For the text-containing cell, return its midpoint in (x, y) coordinate format. 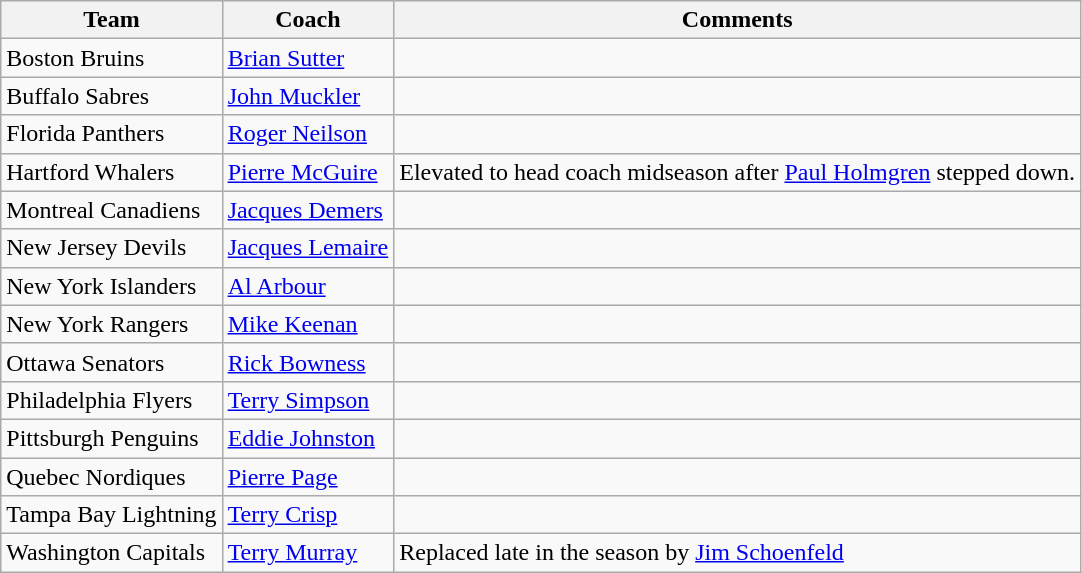
Quebec Nordiques (112, 477)
Roger Neilson (308, 134)
Rick Bowness (308, 362)
Brian Sutter (308, 58)
New York Rangers (112, 324)
Ottawa Senators (112, 362)
Terry Crisp (308, 515)
Team (112, 20)
Eddie Johnston (308, 438)
Replaced late in the season by Jim Schoenfeld (738, 553)
Al Arbour (308, 286)
Coach (308, 20)
Elevated to head coach midseason after Paul Holmgren stepped down. (738, 172)
Montreal Canadiens (112, 210)
Tampa Bay Lightning (112, 515)
New York Islanders (112, 286)
Pierre McGuire (308, 172)
Philadelphia Flyers (112, 400)
Boston Bruins (112, 58)
Mike Keenan (308, 324)
Buffalo Sabres (112, 96)
Pittsburgh Penguins (112, 438)
Terry Murray (308, 553)
New Jersey Devils (112, 248)
Washington Capitals (112, 553)
John Muckler (308, 96)
Terry Simpson (308, 400)
Jacques Lemaire (308, 248)
Comments (738, 20)
Florida Panthers (112, 134)
Pierre Page (308, 477)
Jacques Demers (308, 210)
Hartford Whalers (112, 172)
